Provide the (X, Y) coordinate of the cell's center where the given text is located.  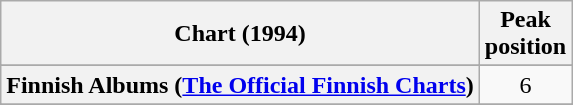
6 (525, 85)
Peakposition (525, 34)
Finnish Albums (The Official Finnish Charts) (240, 85)
Chart (1994) (240, 34)
